Determine the (X, Y) coordinate at the center of the cell enclosing the given text.  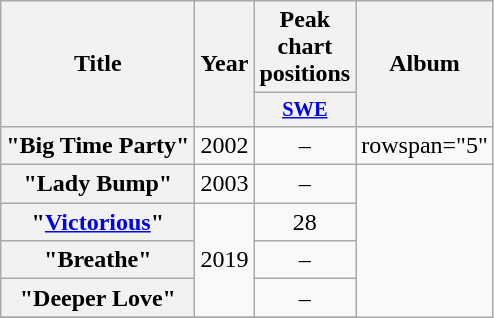
"Lady Bump" (98, 184)
rowspan="5" (425, 145)
28 (305, 222)
Title (98, 64)
"Deeper Love" (98, 298)
Album (425, 64)
"Big Time Party" (98, 145)
Year (224, 64)
2002 (224, 145)
"Breathe" (98, 260)
2019 (224, 260)
"Victorious" (98, 222)
2003 (224, 184)
SWE (305, 110)
Peak chart positions (305, 47)
